Scan for the cell matching the given text and deliver its (x, y) coordinate at center. 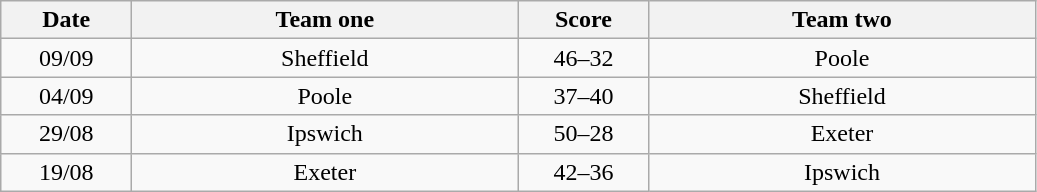
42–36 (584, 172)
Date (66, 20)
50–28 (584, 134)
Team one (325, 20)
46–32 (584, 58)
Score (584, 20)
29/08 (66, 134)
37–40 (584, 96)
Team two (842, 20)
09/09 (66, 58)
04/09 (66, 96)
19/08 (66, 172)
